Scan for the cell matching the given text and deliver its [x, y] coordinate at center. 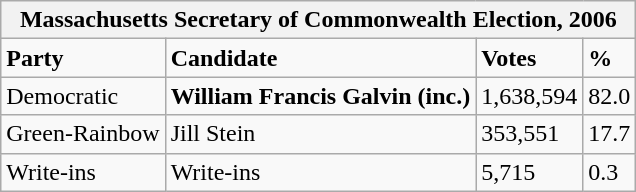
Party [83, 58]
Massachusetts Secretary of Commonwealth Election, 2006 [318, 20]
William Francis Galvin (inc.) [320, 96]
82.0 [610, 96]
% [610, 58]
Candidate [320, 58]
Votes [530, 58]
1,638,594 [530, 96]
Green-Rainbow [83, 134]
0.3 [610, 172]
Democratic [83, 96]
17.7 [610, 134]
353,551 [530, 134]
5,715 [530, 172]
Jill Stein [320, 134]
